Provide the (X, Y) coordinate of the cell's center where the given text is located.  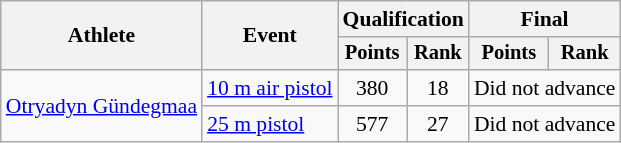
Athlete (102, 36)
Event (270, 36)
25 m pistol (270, 124)
380 (372, 88)
Otryadyn Gündegmaa (102, 106)
10 m air pistol (270, 88)
Qualification (404, 19)
Final (545, 19)
27 (438, 124)
18 (438, 88)
577 (372, 124)
